Output the (x, y) coordinate of the center of the cell containing the given text.  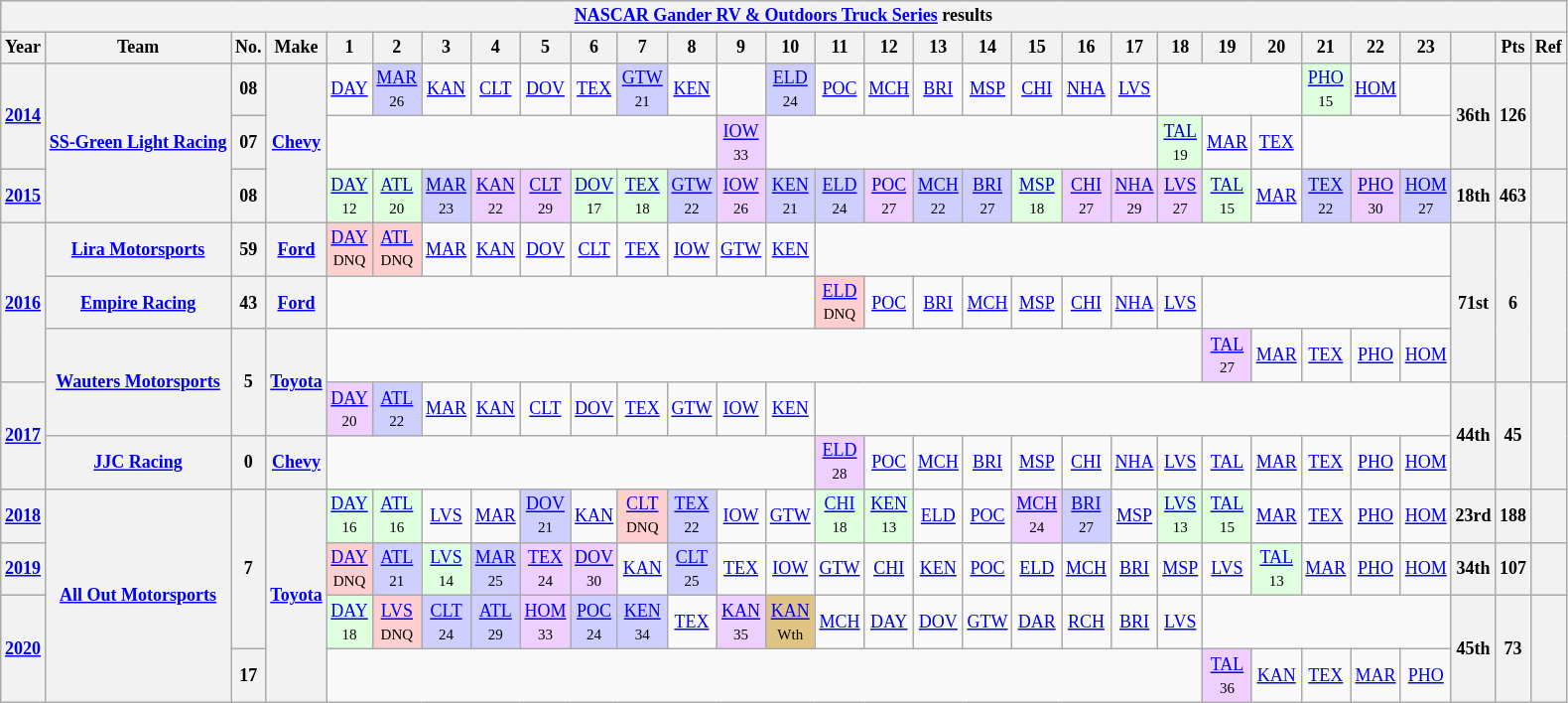
23 (1425, 48)
23rd (1473, 515)
14 (987, 48)
34th (1473, 569)
JJC Racing (137, 463)
ATL29 (495, 623)
2020 (24, 649)
HOM33 (546, 623)
IOW26 (741, 196)
463 (1513, 196)
20 (1276, 48)
ATL22 (397, 409)
KAN22 (495, 196)
DOV30 (594, 569)
DAY20 (349, 409)
2016 (24, 302)
Make (296, 48)
13 (938, 48)
DAY12 (349, 196)
TEX24 (546, 569)
CLT29 (546, 196)
DOV21 (546, 515)
TAL (1228, 463)
GTW22 (692, 196)
21 (1326, 48)
10 (790, 48)
RCH (1087, 623)
ATL21 (397, 569)
MCH24 (1037, 515)
188 (1513, 515)
8 (692, 48)
16 (1087, 48)
MAR25 (495, 569)
Lira Motorsports (137, 249)
15 (1037, 48)
DAY16 (349, 515)
2 (397, 48)
2017 (24, 435)
KEN13 (889, 515)
CLTDNQ (642, 515)
44th (1473, 435)
MAR26 (397, 89)
45th (1473, 649)
3 (447, 48)
IOW33 (741, 143)
CLT25 (692, 569)
11 (840, 48)
PHO30 (1375, 196)
MAR23 (447, 196)
TAL19 (1181, 143)
18th (1473, 196)
POC27 (889, 196)
No. (248, 48)
126 (1513, 115)
ATLDNQ (397, 249)
LVS13 (1181, 515)
19 (1228, 48)
LVSDNQ (397, 623)
TAL27 (1228, 355)
71st (1473, 302)
73 (1513, 649)
22 (1375, 48)
Wauters Motorsports (137, 381)
HOM27 (1425, 196)
CHI18 (840, 515)
Empire Racing (137, 303)
KEN21 (790, 196)
NASCAR Gander RV & Outdoors Truck Series results (784, 16)
9 (741, 48)
Team (137, 48)
18 (1181, 48)
KAN35 (741, 623)
2015 (24, 196)
ATL20 (397, 196)
LVS14 (447, 569)
12 (889, 48)
MSP18 (1037, 196)
Ref (1548, 48)
1 (349, 48)
07 (248, 143)
45 (1513, 435)
CHI27 (1087, 196)
NHA29 (1134, 196)
2018 (24, 515)
4 (495, 48)
SS-Green Light Racing (137, 143)
107 (1513, 569)
0 (248, 463)
GTW21 (642, 89)
All Out Motorsports (137, 596)
DOV17 (594, 196)
KANWth (790, 623)
2014 (24, 115)
KEN34 (642, 623)
DAR (1037, 623)
DAY18 (349, 623)
59 (248, 249)
PHO15 (1326, 89)
POC24 (594, 623)
ATL16 (397, 515)
LVS27 (1181, 196)
Pts (1513, 48)
TAL36 (1228, 675)
CLT24 (447, 623)
Year (24, 48)
MCH22 (938, 196)
ELD28 (840, 463)
36th (1473, 115)
ELDDNQ (840, 303)
43 (248, 303)
TEX18 (642, 196)
2019 (24, 569)
TAL13 (1276, 569)
